Return the [X, Y] coordinate for the center point of the cell that contains the specified text.  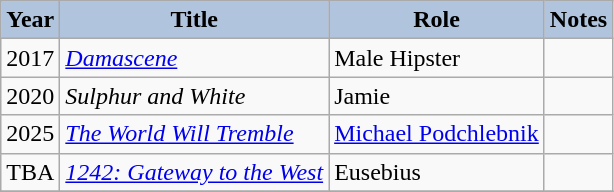
Michael Podchlebnik [437, 134]
2025 [30, 134]
Sulphur and White [194, 96]
Year [30, 20]
TBA [30, 172]
Damascene [194, 58]
Notes [578, 20]
Jamie [437, 96]
Role [437, 20]
The World Will Tremble [194, 134]
2017 [30, 58]
2020 [30, 96]
Male Hipster [437, 58]
1242: Gateway to the West [194, 172]
Eusebius [437, 172]
Title [194, 20]
